Extract the (X, Y) coordinate from the center of the cell holding the provided text.  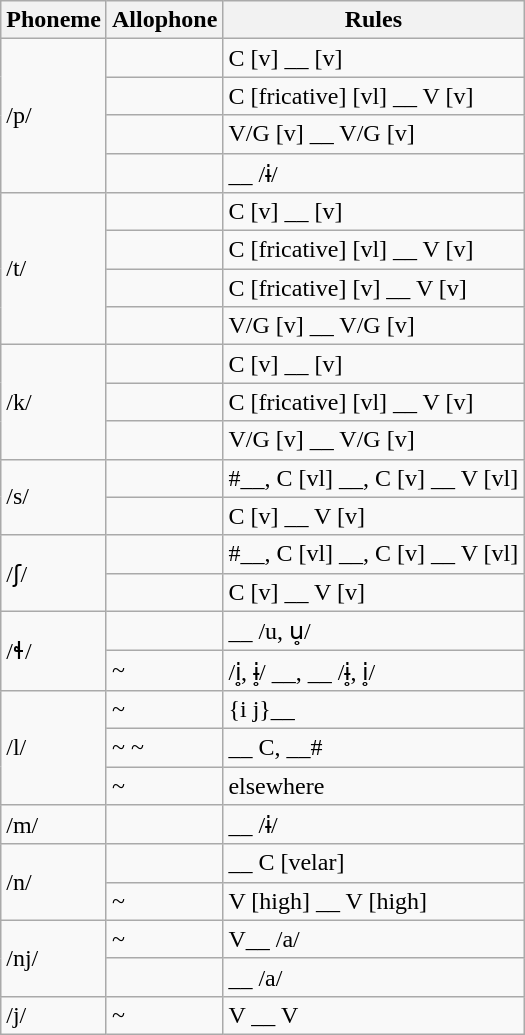
elsewhere (374, 785)
/i̥, ɨ̥/ __, __ /ɨ̥, i̥/ (374, 671)
Phoneme (54, 20)
Rules (374, 20)
/k/ (54, 402)
/ʃ/ (54, 573)
__ C [velar] (374, 863)
V__ /a/ (374, 939)
/nj/ (54, 958)
/j/ (54, 1015)
V __ V (374, 1015)
/ɬ/ (54, 650)
C [fricative] [v] __ V [v] (374, 288)
/n/ (54, 882)
/t/ (54, 269)
/m/ (54, 825)
/p/ (54, 116)
~ ~ (164, 747)
/s/ (54, 497)
/l/ (54, 747)
{i j}__ (374, 709)
__ /u, u̥/ (374, 631)
__ C, __# (374, 747)
V [high] __ V [high] (374, 901)
Allophone (164, 20)
__ /a/ (374, 977)
